From the cell containing the given text, extract its center point as [x, y] coordinate. 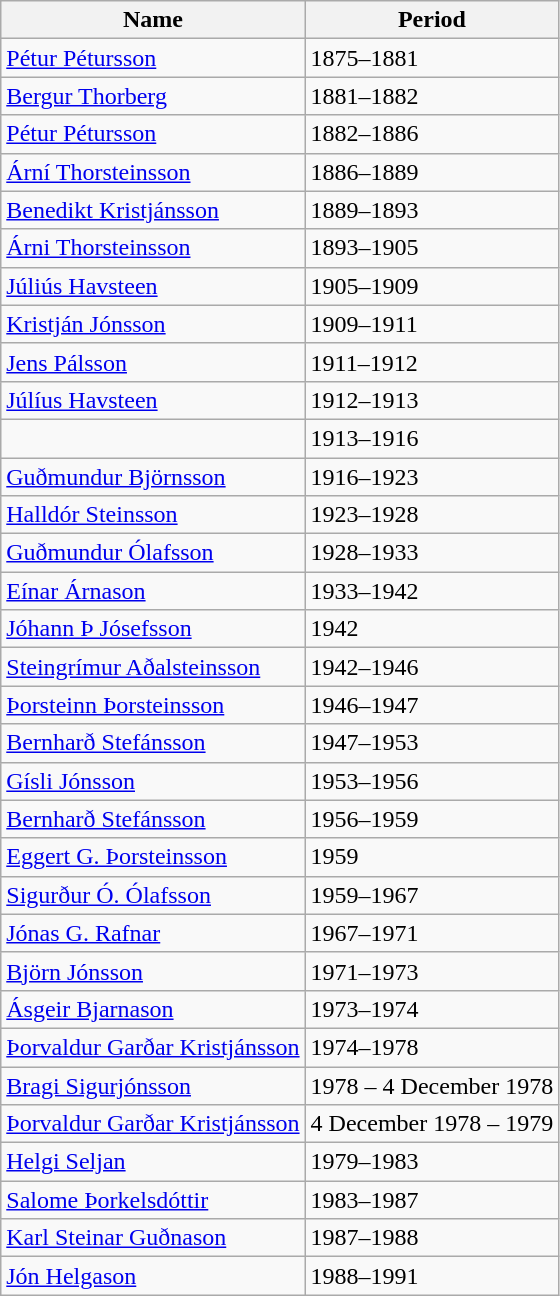
1971–1973 [432, 971]
1882–1886 [432, 134]
4 December 1978 – 1979 [432, 1124]
Salome Þorkelsdóttir [153, 1200]
Jóhann Þ Jósefsson [153, 629]
1987–1988 [432, 1238]
1973–1974 [432, 1009]
Eínar Árnason [153, 591]
Period [432, 20]
Ásgeir Bjarnason [153, 1009]
1913–1916 [432, 438]
1988–1991 [432, 1276]
Guðmundur Björnsson [153, 477]
Jónas G. Rafnar [153, 933]
1956–1959 [432, 819]
1967–1971 [432, 933]
1893–1905 [432, 248]
Sigurður Ó. Ólafsson [153, 895]
Júliús Havsteen [153, 286]
1881–1882 [432, 96]
1974–1978 [432, 1047]
Benedikt Kristjánsson [153, 210]
Name [153, 20]
1953–1956 [432, 781]
Ární Thorsteinsson [153, 172]
Bergur Thorberg [153, 96]
1912–1913 [432, 400]
Júlíus Havsteen [153, 400]
Árni Thorsteinsson [153, 248]
1946–1947 [432, 705]
1933–1942 [432, 591]
Bragi Sigurjónsson [153, 1085]
Guðmundur Ólafsson [153, 553]
1889–1893 [432, 210]
1886–1889 [432, 172]
1928–1933 [432, 553]
1911–1912 [432, 362]
1978 – 4 December 1978 [432, 1085]
Þorsteinn Þorsteinsson [153, 705]
1942–1946 [432, 667]
1983–1987 [432, 1200]
1947–1953 [432, 743]
Jens Pálsson [153, 362]
1923–1928 [432, 515]
1916–1923 [432, 477]
1979–1983 [432, 1162]
1875–1881 [432, 58]
1905–1909 [432, 286]
1909–1911 [432, 324]
Björn Jónsson [153, 971]
Eggert G. Þorsteinsson [153, 857]
Gísli Jónsson [153, 781]
Karl Steinar Guðnason [153, 1238]
Helgi Seljan [153, 1162]
1942 [432, 629]
Jón Helgason [153, 1276]
Steingrímur Aðalsteinsson [153, 667]
1959 [432, 857]
Halldór Steinsson [153, 515]
1959–1967 [432, 895]
Kristján Jónsson [153, 324]
